For the text-containing cell, return its midpoint in (X, Y) coordinate format. 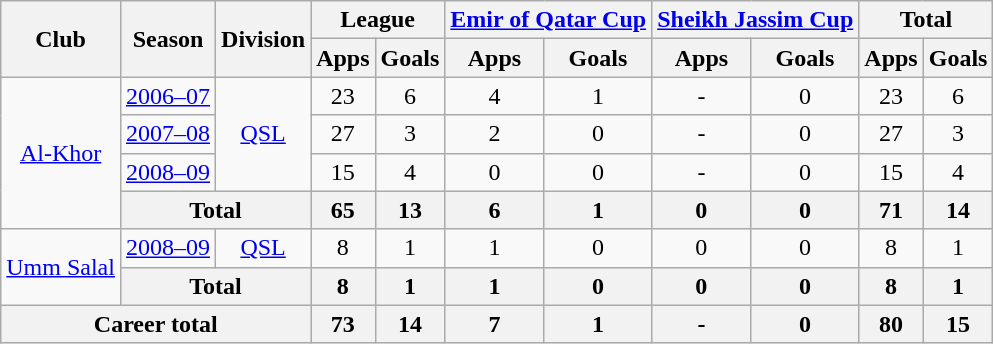
73 (343, 324)
13 (410, 210)
2007–08 (168, 134)
2 (494, 134)
80 (891, 324)
Emir of Qatar Cup (548, 20)
Division (264, 39)
2006–07 (168, 96)
Al-Khor (61, 153)
Career total (156, 324)
Umm Salal (61, 267)
Club (61, 39)
71 (891, 210)
Sheikh Jassim Cup (756, 20)
League (378, 20)
7 (494, 324)
65 (343, 210)
Season (168, 39)
